Determine the [X, Y] coordinate at the center of the cell enclosing the given text.  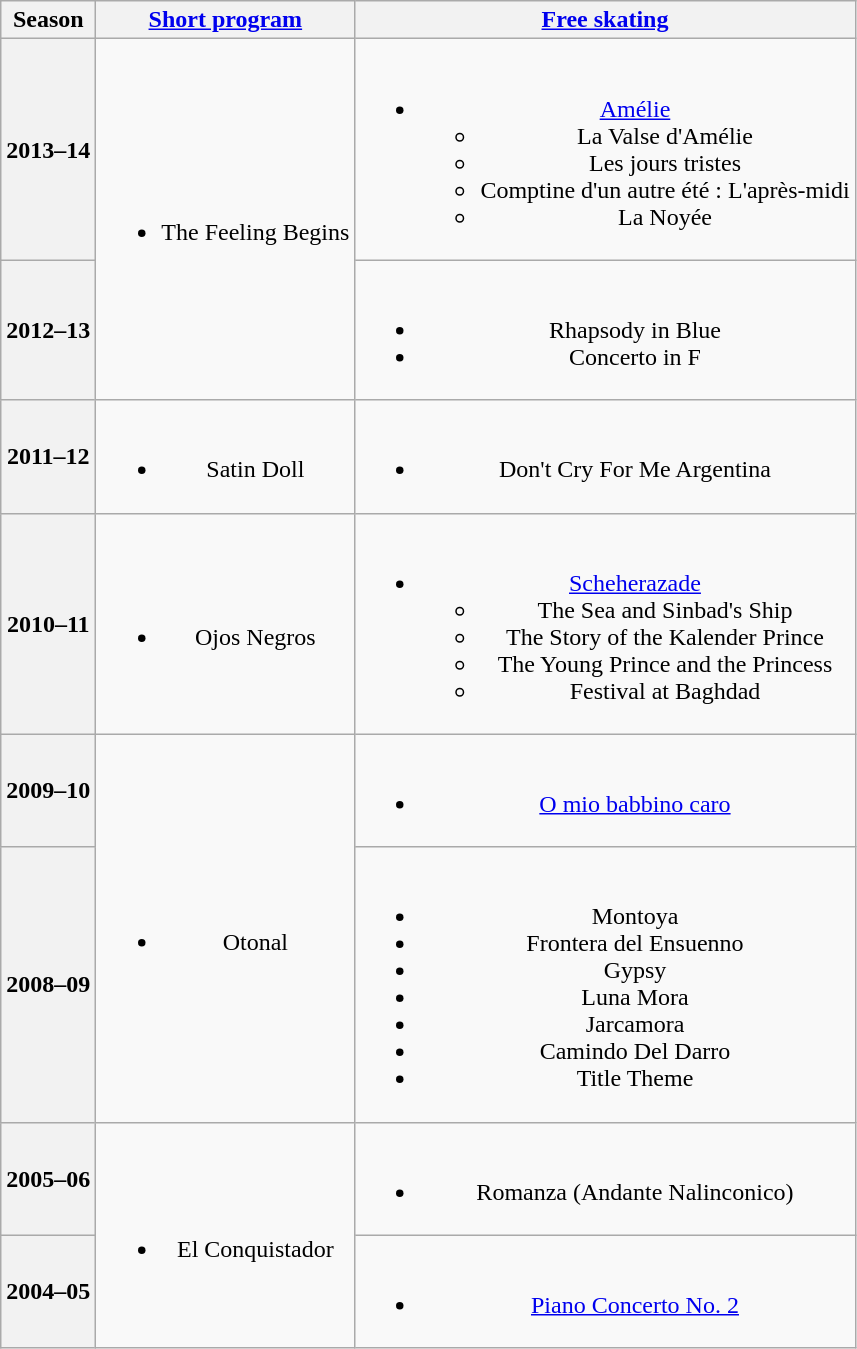
2009–10 [48, 790]
2012–13 [48, 330]
Rhapsody in Blue Concerto in F [605, 330]
MontoyaFrontera del EnsuennoGypsy Luna Mora Jarcamora Camindo Del Darro Title Theme [605, 984]
2011–12 [48, 456]
Piano Concerto No. 2 [605, 1292]
Satin Doll [226, 456]
Season [48, 20]
Otonal [226, 928]
Free skating [605, 20]
Romanza (Andante Nalinconico) [605, 1178]
O mio babbino caro [605, 790]
Amélie La Valse d'AmélieLes jours tristesComptine d'un autre été : L'après-midiLa Noyée [605, 150]
2013–14 [48, 150]
Short program [226, 20]
Don't Cry For Me Argentina [605, 456]
The Feeling Begins [226, 220]
El Conquistador [226, 1235]
2005–06 [48, 1178]
2010–11 [48, 624]
2008–09 [48, 984]
Scheherazade The Sea and Sinbad's ShipThe Story of the Kalender PrinceThe Young Prince and the PrincessFestival at Baghdad [605, 624]
2004–05 [48, 1292]
Ojos Negros [226, 624]
